Capture the cell that displays the provided text and extract its (X, Y) central coordinate. 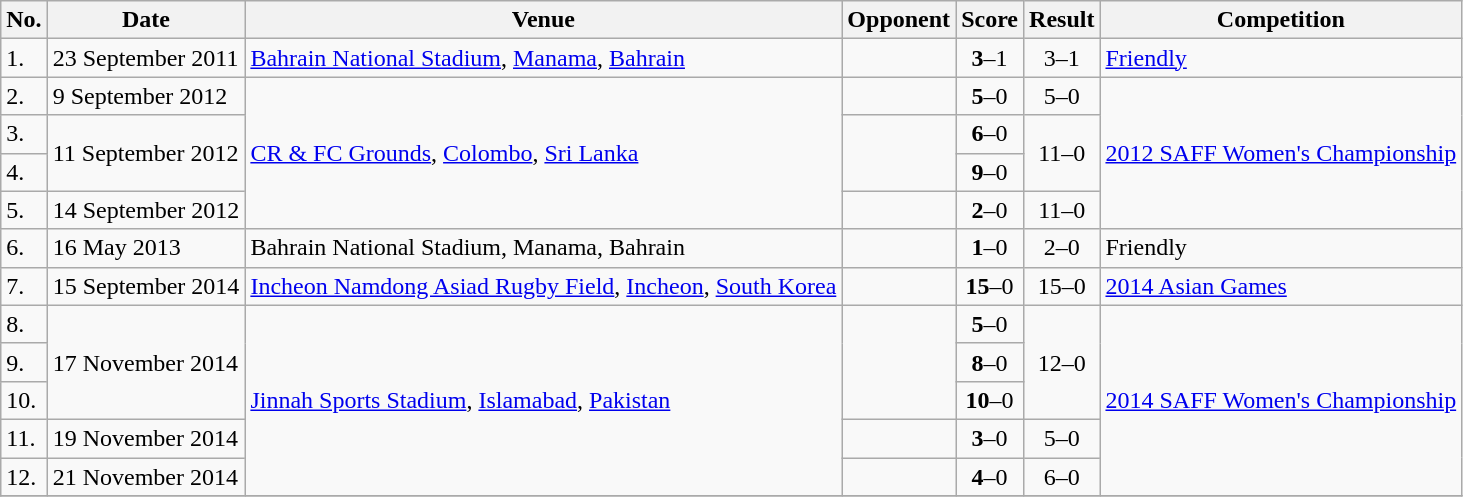
Result (1062, 20)
23 September 2011 (146, 58)
Date (146, 20)
1. (24, 58)
14 September 2012 (146, 210)
8–0 (990, 362)
9 September 2012 (146, 96)
6. (24, 248)
8. (24, 324)
10. (24, 400)
Venue (544, 20)
11. (24, 438)
4. (24, 172)
2014 SAFF Women's Championship (1281, 400)
Score (990, 20)
9. (24, 362)
Incheon Namdong Asiad Rugby Field, Incheon, South Korea (544, 286)
21 November 2014 (146, 477)
3–0 (990, 438)
2014 Asian Games (1281, 286)
15 September 2014 (146, 286)
12–0 (1062, 362)
11 September 2012 (146, 153)
Opponent (899, 20)
7. (24, 286)
12. (24, 477)
4–0 (990, 477)
CR & FC Grounds, Colombo, Sri Lanka (544, 153)
16 May 2013 (146, 248)
17 November 2014 (146, 362)
Jinnah Sports Stadium, Islamabad, Pakistan (544, 400)
9–0 (990, 172)
19 November 2014 (146, 438)
No. (24, 20)
10–0 (990, 400)
1–0 (990, 248)
5. (24, 210)
Competition (1281, 20)
2012 SAFF Women's Championship (1281, 153)
2. (24, 96)
3. (24, 134)
